Locate the cell with the specified text and output its [x, y] center coordinate. 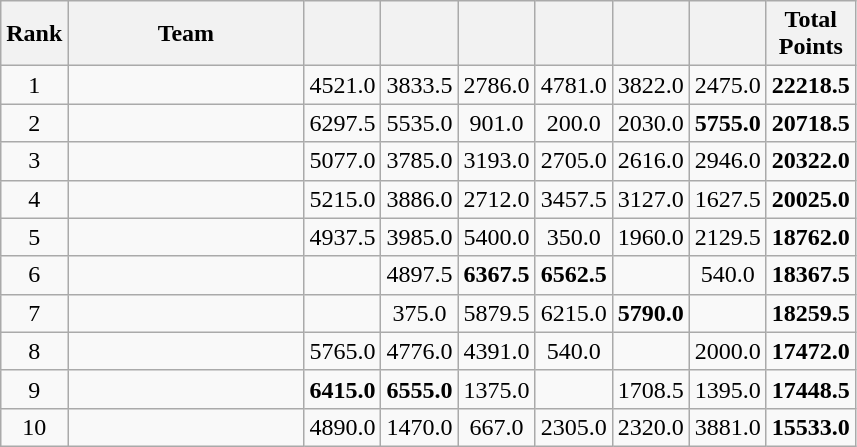
4391.0 [496, 351]
2786.0 [496, 85]
1375.0 [496, 389]
18762.0 [810, 237]
20718.5 [810, 123]
3886.0 [420, 199]
2946.0 [728, 161]
17472.0 [810, 351]
17448.5 [810, 389]
2705.0 [574, 161]
18259.5 [810, 313]
6555.0 [420, 389]
4521.0 [342, 85]
3193.0 [496, 161]
9 [34, 389]
667.0 [496, 427]
5400.0 [496, 237]
2000.0 [728, 351]
5 [34, 237]
1 [34, 85]
5535.0 [420, 123]
5755.0 [728, 123]
1960.0 [650, 237]
20025.0 [810, 199]
2712.0 [496, 199]
6297.5 [342, 123]
3985.0 [420, 237]
1708.5 [650, 389]
5215.0 [342, 199]
4 [34, 199]
3785.0 [420, 161]
3457.5 [574, 199]
1470.0 [420, 427]
3881.0 [728, 427]
1627.5 [728, 199]
20322.0 [810, 161]
Rank [34, 34]
6215.0 [574, 313]
1395.0 [728, 389]
4937.5 [342, 237]
2616.0 [650, 161]
6 [34, 275]
350.0 [574, 237]
4776.0 [420, 351]
3127.0 [650, 199]
7 [34, 313]
3 [34, 161]
10 [34, 427]
375.0 [420, 313]
2129.5 [728, 237]
6367.5 [496, 275]
4781.0 [574, 85]
2305.0 [574, 427]
5077.0 [342, 161]
Team [186, 34]
200.0 [574, 123]
2 [34, 123]
4897.5 [420, 275]
6415.0 [342, 389]
15533.0 [810, 427]
18367.5 [810, 275]
2030.0 [650, 123]
901.0 [496, 123]
5765.0 [342, 351]
TotalPoints [810, 34]
2475.0 [728, 85]
6562.5 [574, 275]
4890.0 [342, 427]
22218.5 [810, 85]
5790.0 [650, 313]
2320.0 [650, 427]
3822.0 [650, 85]
3833.5 [420, 85]
5879.5 [496, 313]
8 [34, 351]
